Search for the cell housing the specified text and yield its [x, y] center coordinate. 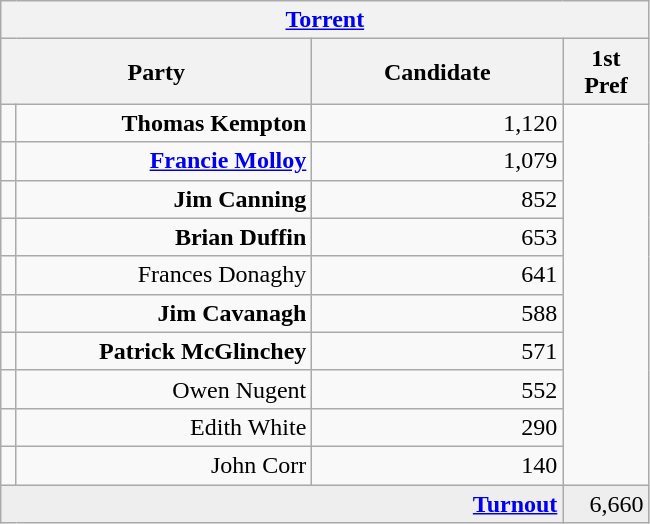
290 [438, 427]
1st Pref [606, 72]
6,660 [606, 503]
Jim Cavanagh [164, 313]
1,120 [438, 123]
653 [438, 237]
641 [438, 275]
588 [438, 313]
1,079 [438, 161]
Jim Canning [164, 199]
Candidate [438, 72]
852 [438, 199]
John Corr [164, 465]
571 [438, 351]
Torrent [325, 20]
552 [438, 389]
Patrick McGlinchey [164, 351]
Party [156, 72]
Brian Duffin [164, 237]
Turnout [282, 503]
Edith White [164, 427]
Francie Molloy [164, 161]
140 [438, 465]
Owen Nugent [164, 389]
Thomas Kempton [164, 123]
Frances Donaghy [164, 275]
